Extract the [X, Y] coordinate from the center of the cell holding the provided text.  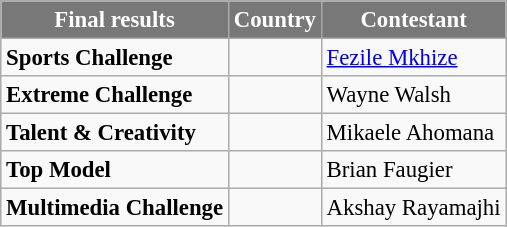
Multimedia Challenge [115, 208]
Final results [115, 20]
Talent & Creativity [115, 133]
Wayne Walsh [414, 95]
Contestant [414, 20]
Fezile Mkhize [414, 58]
Extreme Challenge [115, 95]
Top Model [115, 170]
Sports Challenge [115, 58]
Mikaele Ahomana [414, 133]
Brian Faugier [414, 170]
Akshay Rayamajhi [414, 208]
Country [274, 20]
